Capture the cell that displays the provided text and extract its [x, y] central coordinate. 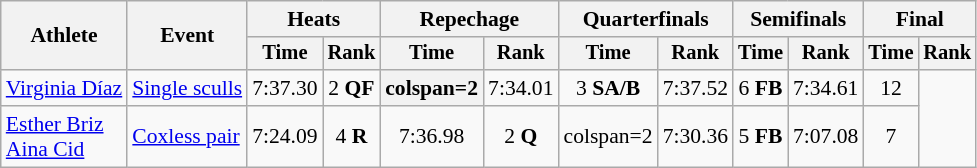
Repechage [469, 19]
7:07.08 [826, 136]
Quarterfinals [646, 19]
Athlete [64, 36]
Semifinals [798, 19]
Event [187, 36]
7:37.52 [696, 88]
3 SA/B [608, 88]
Virginia Díaz [64, 88]
2 Q [520, 136]
4 R [352, 136]
7:34.01 [520, 88]
7:24.09 [284, 136]
7:36.98 [432, 136]
2 QF [352, 88]
7 [890, 136]
Esther BrizAina Cid [64, 136]
Heats [314, 19]
6 FB [760, 88]
Coxless pair [187, 136]
7:34.61 [826, 88]
12 [890, 88]
Final [919, 19]
5 FB [760, 136]
Single sculls [187, 88]
7:30.36 [696, 136]
7:37.30 [284, 88]
